Search for the cell housing the specified text and yield its [x, y] center coordinate. 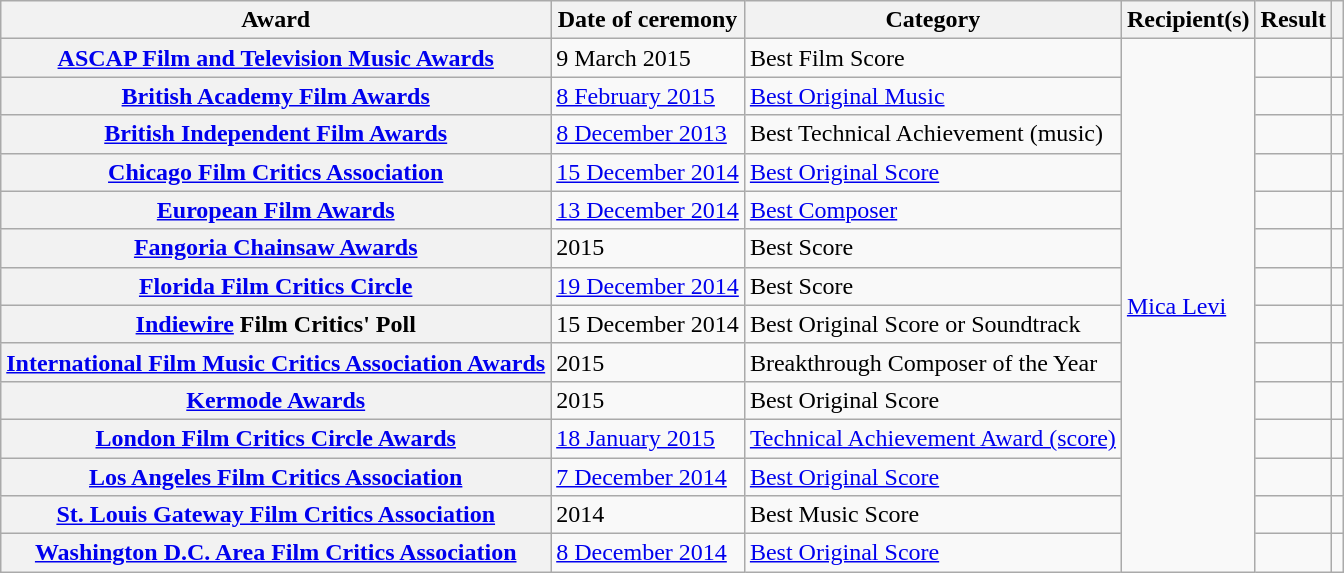
2014 [648, 515]
European Film Awards [276, 210]
Award [276, 20]
St. Louis Gateway Film Critics Association [276, 515]
19 December 2014 [648, 286]
Best Film Score [932, 58]
Date of ceremony [648, 20]
Breakthrough Composer of the Year [932, 362]
18 January 2015 [648, 438]
Recipient(s) [1188, 20]
Best Original Score or Soundtrack [932, 324]
Technical Achievement Award (score) [932, 438]
Washington D.C. Area Film Critics Association [276, 553]
Best Music Score [932, 515]
Category [932, 20]
British Academy Film Awards [276, 96]
Best Original Music [932, 96]
Best Composer [932, 210]
Fangoria Chainsaw Awards [276, 248]
Florida Film Critics Circle [276, 286]
8 December 2014 [648, 553]
London Film Critics Circle Awards [276, 438]
Result [1293, 20]
Best Technical Achievement (music) [932, 134]
9 March 2015 [648, 58]
Kermode Awards [276, 400]
8 February 2015 [648, 96]
International Film Music Critics Association Awards [276, 362]
13 December 2014 [648, 210]
ASCAP Film and Television Music Awards [276, 58]
7 December 2014 [648, 477]
8 December 2013 [648, 134]
Los Angeles Film Critics Association [276, 477]
Mica Levi [1188, 306]
Chicago Film Critics Association [276, 172]
British Independent Film Awards [276, 134]
Indiewire Film Critics' Poll [276, 324]
